Return (x, y) of the center of cell containing provided text 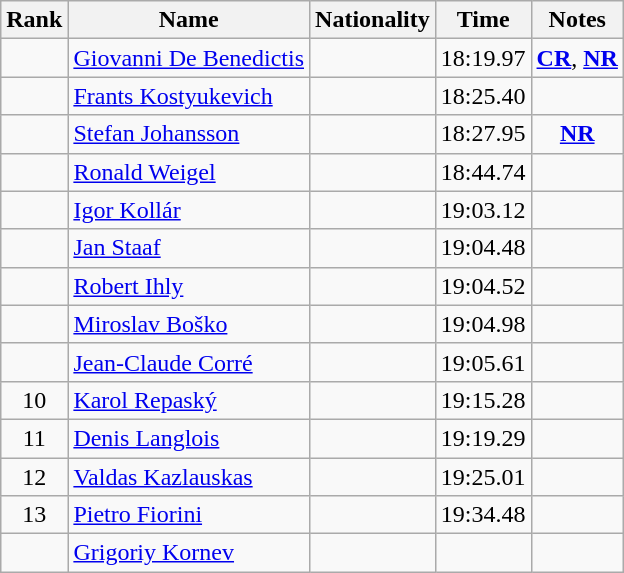
18:44.74 (483, 172)
Nationality (373, 20)
19:04.52 (483, 286)
Miroslav Boško (189, 324)
19:15.28 (483, 400)
12 (34, 477)
19:04.98 (483, 324)
19:34.48 (483, 515)
Pietro Fiorini (189, 515)
Karol Repaský (189, 400)
Valdas Kazlauskas (189, 477)
10 (34, 400)
Notes (577, 20)
Igor Kollár (189, 210)
18:19.97 (483, 58)
18:27.95 (483, 134)
Stefan Johansson (189, 134)
Ronald Weigel (189, 172)
Denis Langlois (189, 438)
Jan Staaf (189, 248)
19:03.12 (483, 210)
19:04.48 (483, 248)
NR (577, 134)
Robert Ihly (189, 286)
Jean-Claude Corré (189, 362)
19:25.01 (483, 477)
Name (189, 20)
19:19.29 (483, 438)
13 (34, 515)
Frants Kostyukevich (189, 96)
CR, NR (577, 58)
Giovanni De Benedictis (189, 58)
19:05.61 (483, 362)
11 (34, 438)
Grigoriy Kornev (189, 553)
Rank (34, 20)
18:25.40 (483, 96)
Time (483, 20)
